Capture the cell that displays the provided text and extract its (x, y) central coordinate. 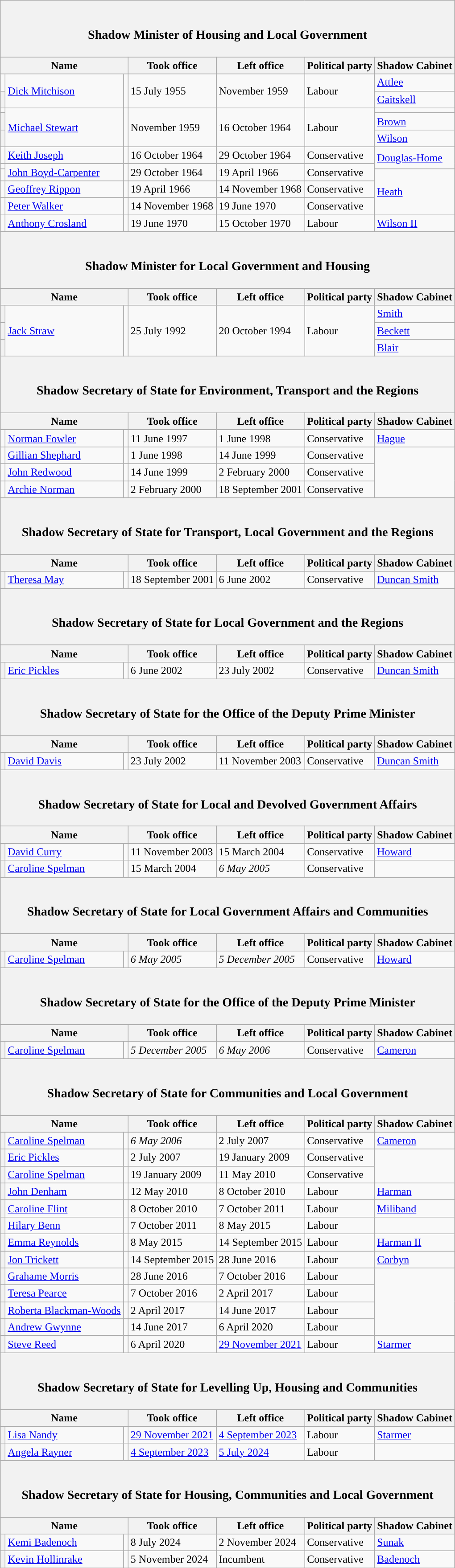
Michael Stewart (64, 127)
Jon Trickett (64, 1259)
Shadow Secretary of State for Environment, Transport and the Regions (227, 384)
20 October 1994 (261, 331)
Dick Mitchison (64, 91)
Grahame Morris (64, 1277)
Beckett (415, 331)
Hague (415, 438)
Angela Rayner (64, 1452)
12 May 2010 (172, 1191)
Douglas-Home (415, 158)
Caroline Flint (64, 1208)
Geoffrey Rippon (64, 189)
5 November 2024 (172, 1560)
Hilary Benn (64, 1225)
Heath (415, 192)
Wilson II (415, 223)
Gaitskell (415, 99)
Harman II (415, 1242)
Andrew Gwynne (64, 1327)
15 October 1970 (261, 223)
John Denham (64, 1191)
Steve Reed (64, 1344)
Roberta Blackman-Woods (64, 1310)
Theresa May (64, 580)
15 July 1955 (172, 91)
Shadow Secretary of State for Levelling Up, Housing and Communities (227, 1381)
Blair (415, 348)
Harman (415, 1191)
Shadow Minister of Housing and Local Government (227, 29)
Keith Joseph (64, 155)
Norman Fowler (64, 438)
Peter Walker (64, 206)
Shadow Secretary of State for Local and Devolved Government Affairs (227, 798)
Anthony Crosland (64, 223)
5 July 2024 (261, 1452)
John Boyd-Carpenter (64, 172)
11 May 2010 (261, 1174)
Shadow Secretary of State for Housing, Communities and Local Government (227, 1489)
11 June 1997 (172, 438)
Sunak (415, 1543)
Shadow Minister for Local Government and Housing (227, 260)
Lisa Nandy (64, 1435)
Brown (415, 121)
25 July 1992 (172, 331)
John Redwood (64, 472)
Jack Straw (64, 331)
Shadow Secretary of State for Communities and Local Government (227, 1087)
8 July 2024 (172, 1543)
Attlee (415, 82)
Incumbent (261, 1560)
Teresa Pearce (64, 1293)
Archie Norman (64, 489)
David Curry (64, 852)
Badenoch (415, 1560)
Miliband (415, 1208)
Gillian Shephard (64, 455)
Shadow Secretary of State for Transport, Local Government and the Regions (227, 526)
Kevin Hollinrake (64, 1560)
Shadow Secretary of State for Local Government Affairs and Communities (227, 906)
Kemi Badenoch (64, 1543)
Shadow Secretary of State for Local Government and the Regions (227, 617)
Smith (415, 314)
Emma Reynolds (64, 1242)
Wilson (415, 138)
Corbyn (415, 1259)
David Davis (64, 761)
2 November 2024 (261, 1543)
